For the text-containing cell, return its midpoint in [X, Y] coordinate format. 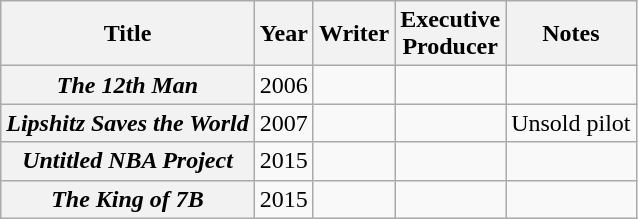
Unsold pilot [571, 123]
The 12th Man [128, 85]
2006 [284, 85]
2007 [284, 123]
Untitled NBA Project [128, 161]
Title [128, 34]
The King of 7B [128, 199]
Notes [571, 34]
ExecutiveProducer [450, 34]
Year [284, 34]
Lipshitz Saves the World [128, 123]
Writer [354, 34]
